Pinpoint the cell where the given text exists, returning its [X, Y] midpoint coordinate. 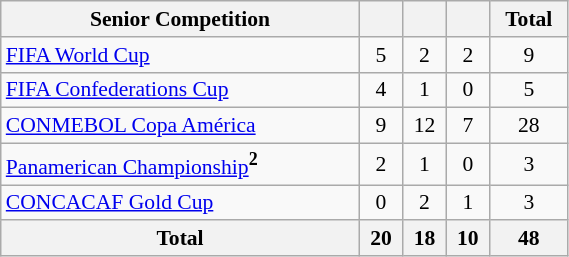
7 [468, 126]
20 [380, 239]
CONCACAF Gold Cup [180, 203]
28 [529, 126]
FIFA World Cup [180, 55]
Senior Competition [180, 19]
48 [529, 239]
CONMEBOL Copa América [180, 126]
4 [380, 90]
FIFA Confederations Cup [180, 90]
12 [424, 126]
18 [424, 239]
Panamerican Championship2 [180, 164]
10 [468, 239]
